Locate the cell with the specified text and output its [x, y] center coordinate. 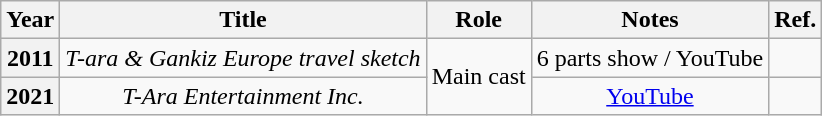
Notes [650, 20]
Role [478, 20]
2021 [30, 96]
Ref. [796, 20]
Main cast [478, 77]
T-Ara Entertainment Inc. [243, 96]
2011 [30, 58]
6 parts show / YouTube [650, 58]
Title [243, 20]
YouTube [650, 96]
T-ara & Gankiz Europe travel sketch [243, 58]
Year [30, 20]
